Provide the (X, Y) coordinate of the cell's center where the given text is located.  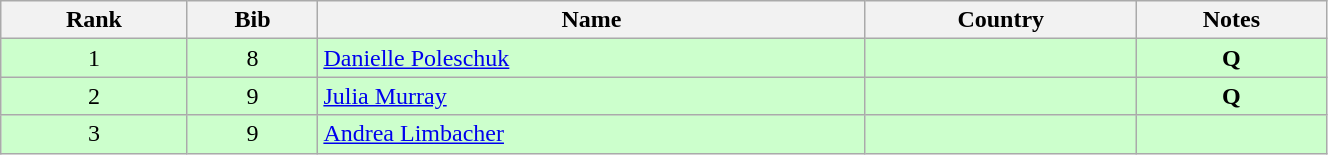
Notes (1231, 20)
Bib (252, 20)
Danielle Poleschuk (592, 58)
Julia Murray (592, 96)
2 (94, 96)
Andrea Limbacher (592, 134)
8 (252, 58)
Name (592, 20)
Country (1000, 20)
Rank (94, 20)
1 (94, 58)
3 (94, 134)
